Identify which cell holds the provided text, then report its [X, Y] central coordinate. 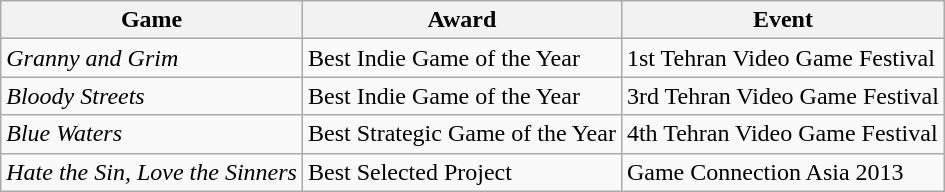
Bloody Streets [152, 96]
Granny and Grim [152, 58]
Hate the Sin, Love the Sinners [152, 172]
3rd Tehran Video Game Festival [782, 96]
Event [782, 20]
Award [462, 20]
Game [152, 20]
4th Tehran Video Game Festival [782, 134]
Blue Waters [152, 134]
Best Strategic Game of the Year [462, 134]
Game Connection Asia 2013 [782, 172]
1st Tehran Video Game Festival [782, 58]
Best Selected Project [462, 172]
